Provide the (x, y) coordinate of the cell's center where the given text is located.  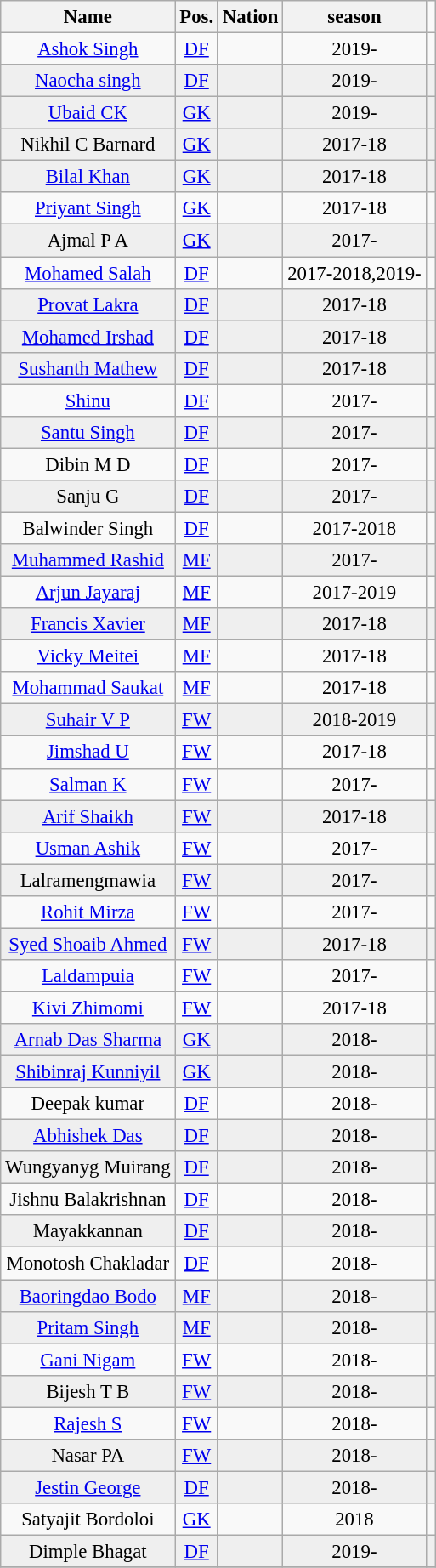
Shibinraj Kunniyil (88, 1072)
2017-2018,2019- (354, 273)
Gani Nigam (88, 1360)
Monotosh Chakladar (88, 1264)
Laldampuia (88, 976)
Suhair V P (88, 720)
Jestin George (88, 1487)
Arjun Jayaraj (88, 593)
Satyajit Bordoloi (88, 1520)
Abhishek Das (88, 1136)
Francis Xavier (88, 624)
Rajesh S (88, 1423)
Sanju G (88, 497)
Priyant Singh (88, 208)
Mohammad Saukat (88, 688)
Ubaid CK (88, 113)
Kivi Zhimomi (88, 1008)
Nikhil C Barnard (88, 145)
2018 (354, 1520)
Arif Shaikh (88, 816)
Wungyanyg Muirang (88, 1167)
2018-2019 (354, 720)
Arnab Das Sharma (88, 1040)
Mohamed Salah (88, 273)
Nasar PA (88, 1456)
Baoringdao Bodo (88, 1296)
season (354, 17)
Pos. (196, 17)
Nation (250, 17)
Name (88, 17)
Muhammed Rashid (88, 560)
Syed Shoaib Ahmed (88, 944)
Lalramengmawia (88, 880)
Ashok Singh (88, 49)
Jishnu Balakrishnan (88, 1200)
Pritam Singh (88, 1327)
Balwinder Singh (88, 528)
Rohit Mirza (88, 912)
Bilal Khan (88, 177)
Dibin M D (88, 464)
Bijesh T B (88, 1391)
2017-2019 (354, 593)
Mayakkannan (88, 1232)
Vicky Meitei (88, 656)
Santu Singh (88, 433)
Sushanth Mathew (88, 368)
Naocha singh (88, 81)
Ajmal P A (88, 241)
Dimple Bhagat (88, 1551)
Deepak kumar (88, 1104)
Salman K (88, 784)
Mohamed Irshad (88, 337)
2017-2018 (354, 528)
Provat Lakra (88, 304)
Usman Ashik (88, 848)
Jimshad U (88, 753)
Shinu (88, 401)
